From the cell containing the given text, extract its center point as (x, y) coordinate. 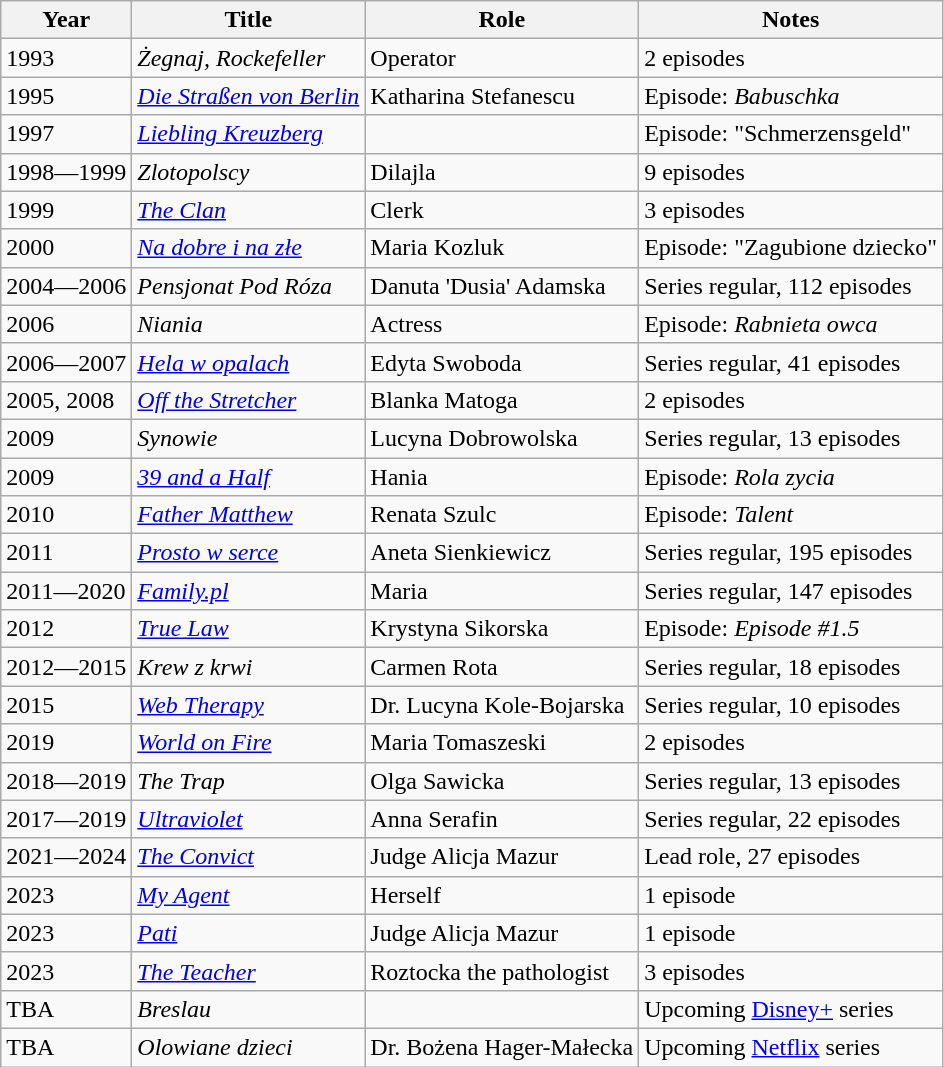
Notes (791, 20)
2006—2007 (66, 362)
Title (248, 20)
39 and a Half (248, 477)
The Clan (248, 210)
Lucyna Dobrowolska (502, 438)
Carmen Rota (502, 667)
2011 (66, 553)
The Teacher (248, 971)
Blanka Matoga (502, 400)
Role (502, 20)
Die Straßen von Berlin (248, 96)
2012 (66, 629)
2021—2024 (66, 857)
Roztocka the pathologist (502, 971)
Father Matthew (248, 515)
Prosto w serce (248, 553)
2018—2019 (66, 781)
Upcoming Disney+ series (791, 1009)
Katharina Stefanescu (502, 96)
Edyta Swoboda (502, 362)
Ultraviolet (248, 819)
Na dobre i na złe (248, 248)
Episode: Episode #1.5 (791, 629)
Family.pl (248, 591)
2005, 2008 (66, 400)
Lead role, 27 episodes (791, 857)
Episode: Rola zycia (791, 477)
Series regular, 41 episodes (791, 362)
Episode: "Zagubione dziecko" (791, 248)
Pensjonat Pod Róza (248, 286)
Hania (502, 477)
Liebling Kreuzberg (248, 134)
Operator (502, 58)
Episode: "Schmerzensgeld" (791, 134)
Maria (502, 591)
Herself (502, 895)
Series regular, 22 episodes (791, 819)
The Trap (248, 781)
1995 (66, 96)
Zlotopolscy (248, 172)
Series regular, 195 episodes (791, 553)
Episode: Rabnieta owca (791, 324)
Clerk (502, 210)
True Law (248, 629)
2010 (66, 515)
Breslau (248, 1009)
Olga Sawicka (502, 781)
Series regular, 10 episodes (791, 705)
Maria Kozluk (502, 248)
Web Therapy (248, 705)
9 episodes (791, 172)
1999 (66, 210)
Aneta Sienkiewicz (502, 553)
Hela w opalach (248, 362)
1993 (66, 58)
Maria Tomaszeski (502, 743)
My Agent (248, 895)
Upcoming Netflix series (791, 1047)
Krew z krwi (248, 667)
2017—2019 (66, 819)
2012—2015 (66, 667)
2006 (66, 324)
Year (66, 20)
Dilajla (502, 172)
1998—1999 (66, 172)
Renata Szulc (502, 515)
1997 (66, 134)
2011—2020 (66, 591)
Episode: Talent (791, 515)
Niania (248, 324)
2000 (66, 248)
Series regular, 147 episodes (791, 591)
Synowie (248, 438)
Olowiane dzieci (248, 1047)
2004—2006 (66, 286)
Series regular, 18 episodes (791, 667)
World on Fire (248, 743)
Episode: Babuschka (791, 96)
Danuta 'Dusia' Adamska (502, 286)
Dr. Bożena Hager-Małecka (502, 1047)
The Convict (248, 857)
Żegnaj, Rockefeller (248, 58)
Actress (502, 324)
2019 (66, 743)
Series regular, 112 episodes (791, 286)
Off the Stretcher (248, 400)
Pati (248, 933)
Krystyna Sikorska (502, 629)
Anna Serafin (502, 819)
Dr. Lucyna Kole-Bojarska (502, 705)
2015 (66, 705)
